Return the (x, y) coordinate for the center point of the cell that contains the specified text.  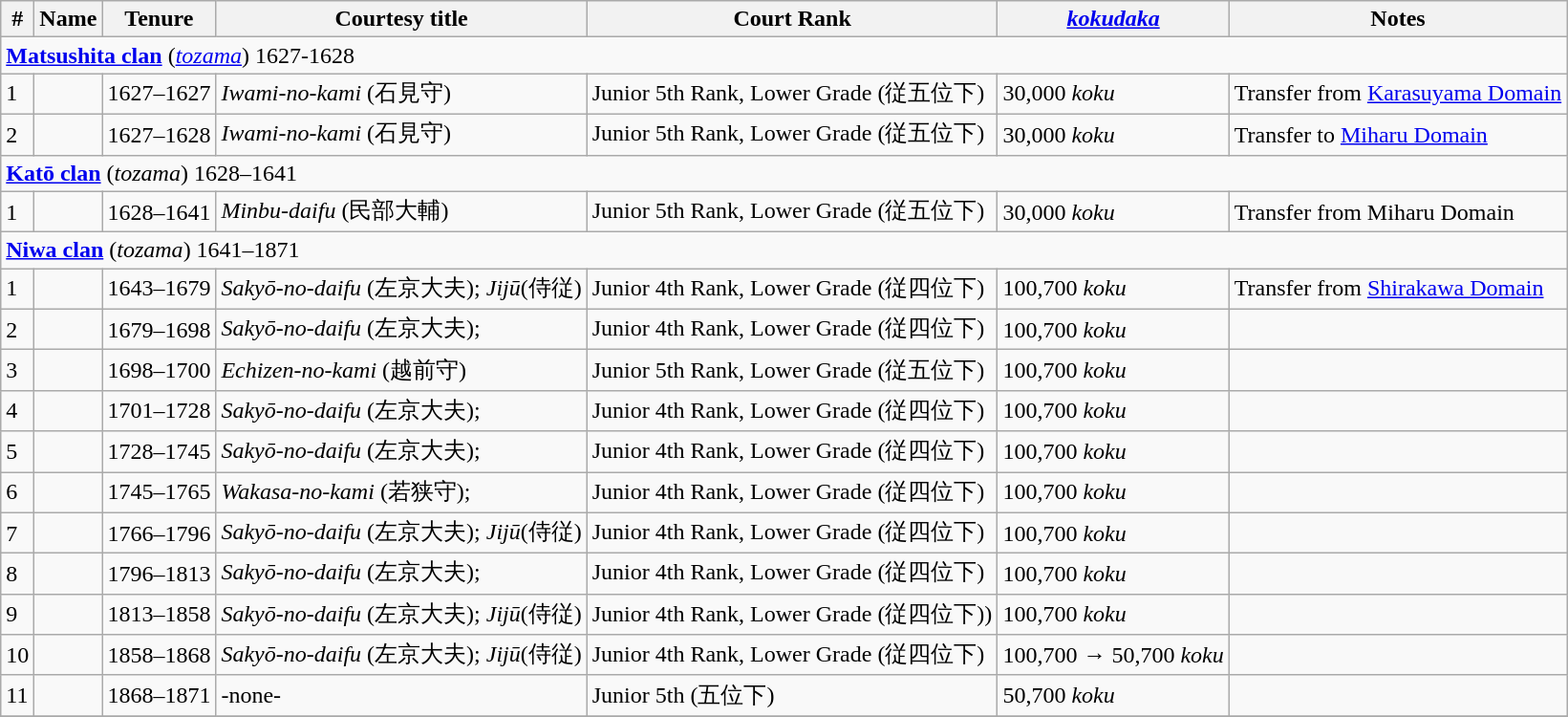
10 (17, 656)
1628–1641 (159, 212)
1796–1813 (159, 574)
9 (17, 614)
Court Rank (792, 19)
Echizen-no-kami (越前守) (401, 371)
1868–1871 (159, 696)
1701–1728 (159, 411)
Name (69, 19)
1627–1627 (159, 94)
Niwa clan (tozama) 1641–1871 (784, 250)
Junior 5th (五位下) (792, 696)
5 (17, 451)
7 (17, 533)
6 (17, 493)
8 (17, 574)
Matsushita clan (tozama) 1627-1628 (784, 55)
Tenure (159, 19)
1627–1628 (159, 134)
1766–1796 (159, 533)
3 (17, 371)
Wakasa-no-kami (若狭守); (401, 493)
# (17, 19)
1813–1858 (159, 614)
Transfer from Karasuyama Domain (1397, 94)
1643–1679 (159, 289)
4 (17, 411)
-none- (401, 696)
Junior 4th Rank, Lower Grade (従四位下)) (792, 614)
Transfer from Shirakawa Domain (1397, 289)
11 (17, 696)
1745–1765 (159, 493)
Notes (1397, 19)
50,700 koku (1113, 696)
Courtesy title (401, 19)
kokudaka (1113, 19)
1698–1700 (159, 371)
1858–1868 (159, 656)
Minbu-daifu (民部大輔) (401, 212)
1679–1698 (159, 329)
1728–1745 (159, 451)
Transfer from Miharu Domain (1397, 212)
100,700 → 50,700 koku (1113, 656)
Transfer to Miharu Domain (1397, 134)
Katō clan (tozama) 1628–1641 (784, 173)
